Return the (x, y) coordinate for the center point of the cell that contains the specified text.  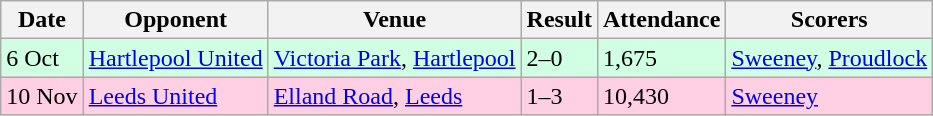
Opponent (176, 20)
Elland Road, Leeds (394, 96)
Sweeney (830, 96)
Date (42, 20)
10 Nov (42, 96)
Victoria Park, Hartlepool (394, 58)
Sweeney, Proudlock (830, 58)
6 Oct (42, 58)
Result (559, 20)
Hartlepool United (176, 58)
Scorers (830, 20)
1–3 (559, 96)
2–0 (559, 58)
10,430 (661, 96)
Attendance (661, 20)
1,675 (661, 58)
Venue (394, 20)
Leeds United (176, 96)
